Provide the [X, Y] coordinate of the cell's center where the given text is located.  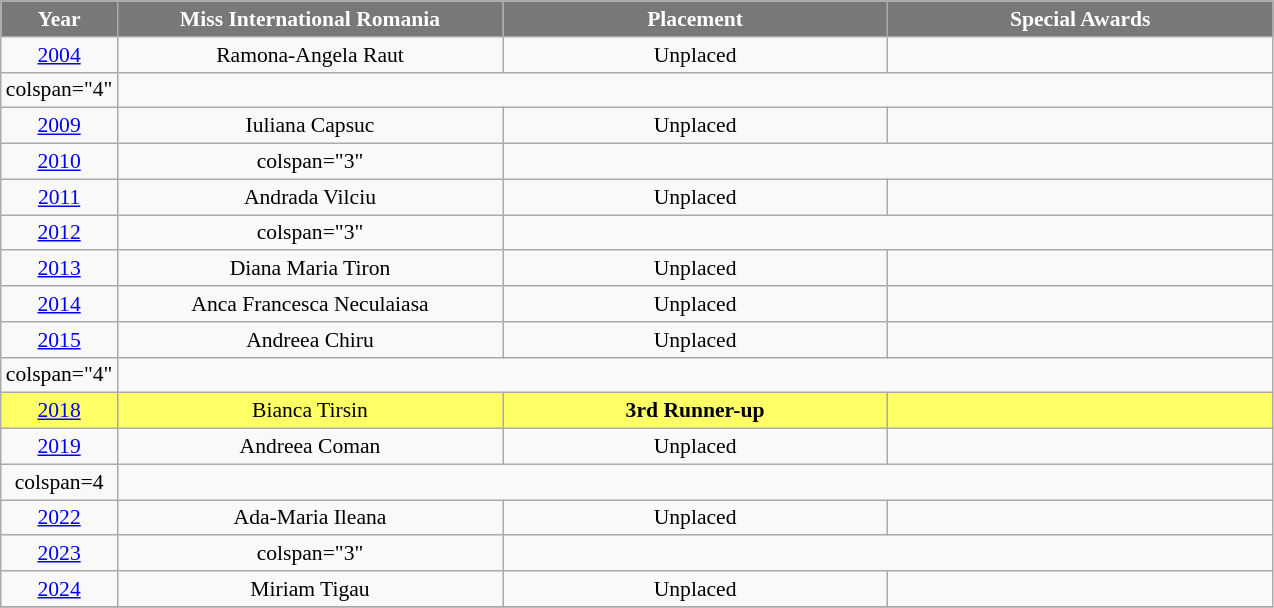
2022 [60, 518]
2011 [60, 197]
3rd Runner-up [696, 411]
Andreea Chiru [310, 340]
2010 [60, 162]
colspan=4 [60, 482]
Miriam Tigau [310, 589]
2019 [60, 447]
2009 [60, 126]
Andrada Vilciu [310, 197]
2004 [60, 55]
2015 [60, 340]
Placement [696, 19]
2014 [60, 304]
Diana Maria Tiron [310, 269]
Bianca Tirsin [310, 411]
Ramona-Angela Raut [310, 55]
2012 [60, 233]
Iuliana Capsuc [310, 126]
Anca Francesca Neculaiasa [310, 304]
Year [60, 19]
2018 [60, 411]
Miss International Romania [310, 19]
2023 [60, 554]
Ada-Maria Ileana [310, 518]
Andreea Coman [310, 447]
Special Awards [1080, 19]
2013 [60, 269]
2024 [60, 589]
